From the cell containing the given text, extract its center point as (x, y) coordinate. 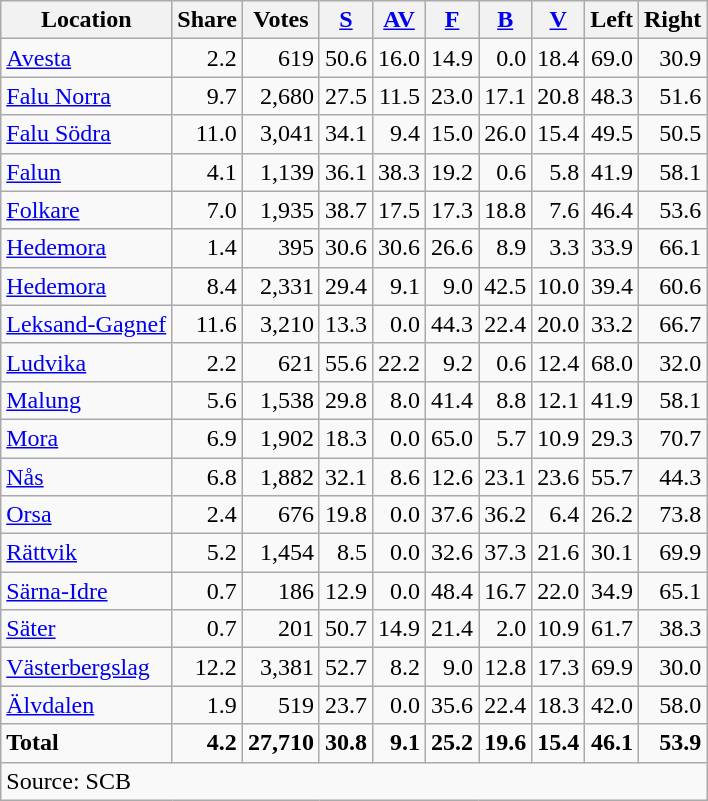
8.4 (208, 286)
42.5 (506, 286)
7.0 (208, 210)
519 (280, 705)
58.0 (672, 705)
S (346, 20)
34.1 (346, 134)
B (506, 20)
8.8 (506, 400)
3,381 (280, 667)
4.1 (208, 172)
30.9 (672, 58)
5.8 (558, 172)
17.5 (400, 210)
Right (672, 20)
Falun (86, 172)
3.3 (558, 248)
201 (280, 629)
37.6 (452, 515)
30.0 (672, 667)
35.6 (452, 705)
8.2 (400, 667)
65.0 (452, 438)
46.1 (612, 743)
619 (280, 58)
Votes (280, 20)
Total (86, 743)
52.7 (346, 667)
Mora (86, 438)
Ludvika (86, 362)
30.1 (612, 553)
4.2 (208, 743)
55.6 (346, 362)
12.8 (506, 667)
16.0 (400, 58)
66.1 (672, 248)
1,139 (280, 172)
11.0 (208, 134)
5.6 (208, 400)
Folkare (86, 210)
61.7 (612, 629)
11.5 (400, 96)
68.0 (612, 362)
12.4 (558, 362)
21.4 (452, 629)
Falu Norra (86, 96)
186 (280, 591)
21.6 (558, 553)
16.7 (506, 591)
26.2 (612, 515)
20.8 (558, 96)
9.2 (452, 362)
23.6 (558, 477)
50.5 (672, 134)
8.5 (346, 553)
5.7 (506, 438)
676 (280, 515)
395 (280, 248)
49.5 (612, 134)
6.8 (208, 477)
22.2 (400, 362)
41.4 (452, 400)
25.2 (452, 743)
3,210 (280, 324)
7.6 (558, 210)
42.0 (612, 705)
Älvdalen (86, 705)
8.0 (400, 400)
66.7 (672, 324)
65.1 (672, 591)
6.4 (558, 515)
23.0 (452, 96)
12.1 (558, 400)
73.8 (672, 515)
621 (280, 362)
Share (208, 20)
2.4 (208, 515)
2.0 (506, 629)
6.9 (208, 438)
2,680 (280, 96)
37.3 (506, 553)
26.0 (506, 134)
8.6 (400, 477)
23.7 (346, 705)
Avesta (86, 58)
46.4 (612, 210)
34.9 (612, 591)
9.4 (400, 134)
1,882 (280, 477)
53.9 (672, 743)
AV (400, 20)
1,538 (280, 400)
15.0 (452, 134)
Nås (86, 477)
51.6 (672, 96)
30.8 (346, 743)
F (452, 20)
38.7 (346, 210)
Rättvik (86, 553)
33.9 (612, 248)
60.6 (672, 286)
Särna-Idre (86, 591)
22.0 (558, 591)
32.1 (346, 477)
69.0 (612, 58)
29.4 (346, 286)
Malung (86, 400)
V (558, 20)
Source: SCB (354, 781)
Falu Södra (86, 134)
18.4 (558, 58)
Location (86, 20)
19.6 (506, 743)
1,902 (280, 438)
27,710 (280, 743)
36.2 (506, 515)
48.4 (452, 591)
27.5 (346, 96)
39.4 (612, 286)
Västerbergslag (86, 667)
48.3 (612, 96)
13.3 (346, 324)
20.0 (558, 324)
11.6 (208, 324)
12.2 (208, 667)
33.2 (612, 324)
19.8 (346, 515)
26.6 (452, 248)
1,935 (280, 210)
5.2 (208, 553)
12.9 (346, 591)
19.2 (452, 172)
Orsa (86, 515)
17.1 (506, 96)
32.0 (672, 362)
8.9 (506, 248)
36.1 (346, 172)
2,331 (280, 286)
53.6 (672, 210)
29.3 (612, 438)
32.6 (452, 553)
9.7 (208, 96)
1,454 (280, 553)
70.7 (672, 438)
18.8 (506, 210)
29.8 (346, 400)
Leksand-Gagnef (86, 324)
Säter (86, 629)
1.9 (208, 705)
50.7 (346, 629)
55.7 (612, 477)
50.6 (346, 58)
10.0 (558, 286)
12.6 (452, 477)
3,041 (280, 134)
Left (612, 20)
1.4 (208, 248)
23.1 (506, 477)
